Capture the cell that displays the provided text and extract its (x, y) central coordinate. 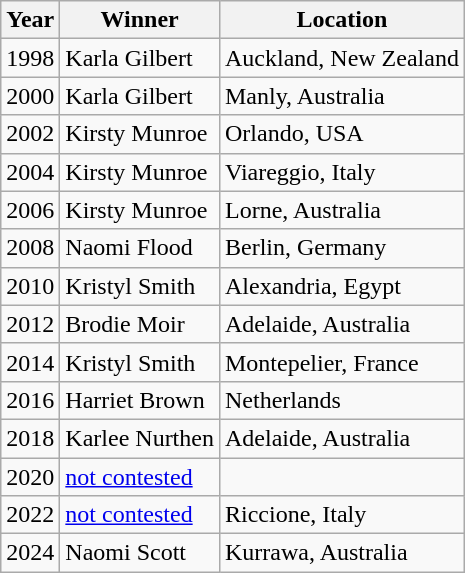
Manly, Australia (342, 96)
Karlee Nurthen (140, 438)
2022 (30, 515)
Alexandria, Egypt (342, 286)
2000 (30, 96)
2010 (30, 286)
Year (30, 20)
1998 (30, 58)
2018 (30, 438)
Auckland, New Zealand (342, 58)
2006 (30, 210)
Brodie Moir (140, 324)
Naomi Scott (140, 553)
2020 (30, 477)
2024 (30, 553)
Naomi Flood (140, 248)
Winner (140, 20)
Viareggio, Italy (342, 172)
2012 (30, 324)
Harriet Brown (140, 400)
Montepelier, France (342, 362)
Riccione, Italy (342, 515)
2004 (30, 172)
Kurrawa, Australia (342, 553)
2002 (30, 134)
Orlando, USA (342, 134)
Netherlands (342, 400)
Location (342, 20)
2008 (30, 248)
Lorne, Australia (342, 210)
Berlin, Germany (342, 248)
2016 (30, 400)
2014 (30, 362)
